Capture the cell that displays the provided text and extract its [x, y] central coordinate. 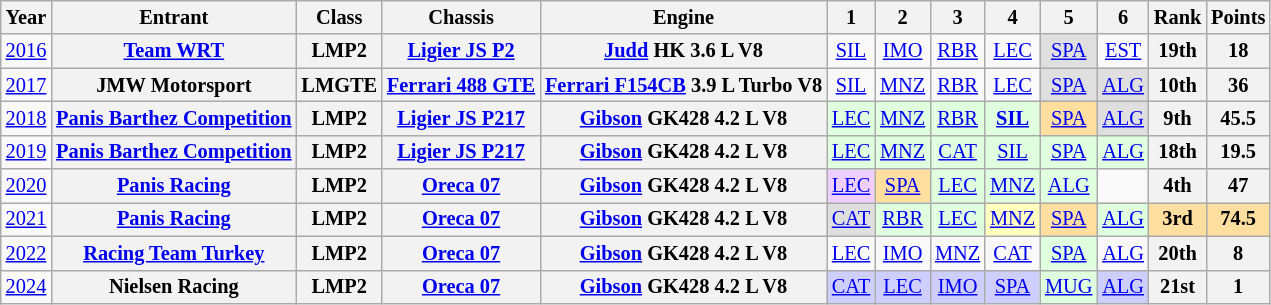
Racing Team Turkey [174, 253]
21st [1178, 287]
4th [1178, 186]
Entrant [174, 17]
Chassis [461, 17]
2016 [26, 51]
2021 [26, 219]
Points [1238, 17]
2024 [26, 287]
EST [1123, 51]
9th [1178, 118]
LMGTE [339, 85]
2019 [26, 152]
18 [1238, 51]
2022 [26, 253]
4 [1012, 17]
2 [902, 17]
Rank [1178, 17]
19.5 [1238, 152]
Team WRT [174, 51]
Ferrari 488 GTE [461, 85]
8 [1238, 253]
74.5 [1238, 219]
6 [1123, 17]
2020 [26, 186]
2017 [26, 85]
3 [958, 17]
10th [1178, 85]
2018 [26, 118]
MUG [1068, 287]
Year [26, 17]
45.5 [1238, 118]
Ferrari F154CB 3.9 L Turbo V8 [684, 85]
Nielsen Racing [174, 287]
Class [339, 17]
Judd HK 3.6 L V8 [684, 51]
47 [1238, 186]
5 [1068, 17]
Ligier JS P2 [461, 51]
20th [1178, 253]
JMW Motorsport [174, 85]
3rd [1178, 219]
36 [1238, 85]
19th [1178, 51]
18th [1178, 152]
Engine [684, 17]
